Extract the (x, y) coordinate from the center of the cell holding the provided text.  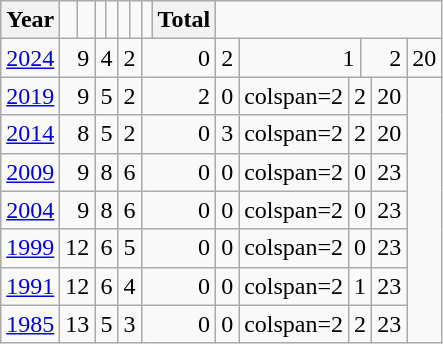
13 (78, 324)
2004 (30, 210)
Year (30, 20)
1991 (30, 286)
2014 (30, 134)
1999 (30, 248)
2019 (30, 96)
1985 (30, 324)
Total (184, 20)
2009 (30, 172)
2024 (30, 58)
